Identify which cell holds the provided text, then report its (X, Y) central coordinate. 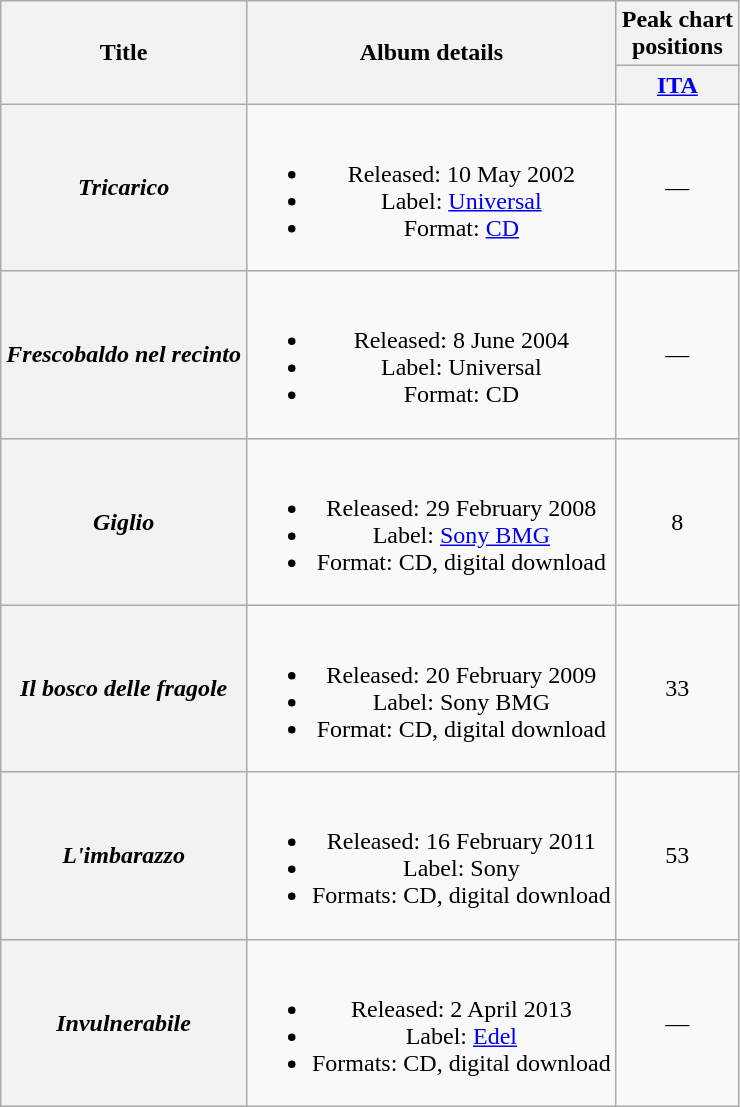
Released: 2 April 2013Label: EdelFormats: CD, digital download (431, 1022)
Peak chartpositions (677, 34)
33 (677, 688)
Invulnerabile (124, 1022)
Released: 20 February 2009Label: Sony BMGFormat: CD, digital download (431, 688)
Title (124, 52)
Released: 10 May 2002Label: UniversalFormat: CD (431, 188)
Album details (431, 52)
Giglio (124, 522)
Released: 29 February 2008Label: Sony BMGFormat: CD, digital download (431, 522)
L'imbarazzo (124, 856)
ITA (677, 85)
53 (677, 856)
Frescobaldo nel recinto (124, 354)
Il bosco delle fragole (124, 688)
Released: 16 February 2011Label: SonyFormats: CD, digital download (431, 856)
Tricarico (124, 188)
Released: 8 June 2004Label: UniversalFormat: CD (431, 354)
8 (677, 522)
